Return the [x, y] coordinate for the center point of the cell that contains the specified text.  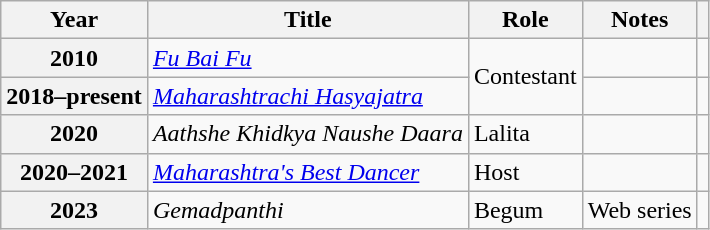
Maharashtrachi Hasyajatra [308, 96]
2020–2021 [74, 172]
Lalita [525, 134]
Notes [640, 20]
Role [525, 20]
Begum [525, 210]
2010 [74, 58]
2023 [74, 210]
2020 [74, 134]
Host [525, 172]
Aathshe Khidkya Naushe Daara [308, 134]
Web series [640, 210]
Gemadpanthi [308, 210]
2018–present [74, 96]
Maharashtra's Best Dancer [308, 172]
Title [308, 20]
Contestant [525, 77]
Fu Bai Fu [308, 58]
Year [74, 20]
